Find where the given text appears and provide that cell's center as [X, Y] coordinate. 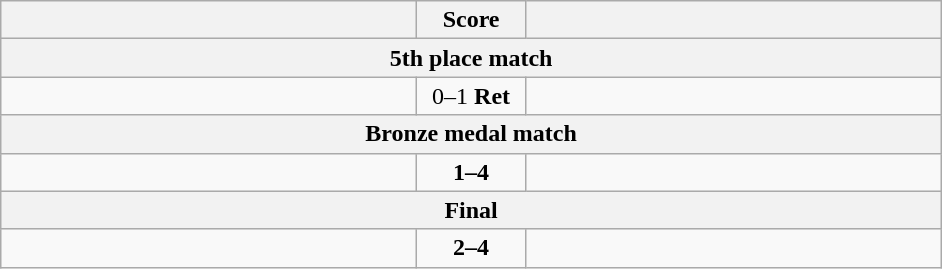
0–1 Ret [472, 96]
Score [472, 20]
Bronze medal match [472, 134]
5th place match [472, 58]
Final [472, 210]
1–4 [472, 172]
2–4 [472, 248]
